Detect which cell encompasses the target text, then output its [X, Y] center coordinate. 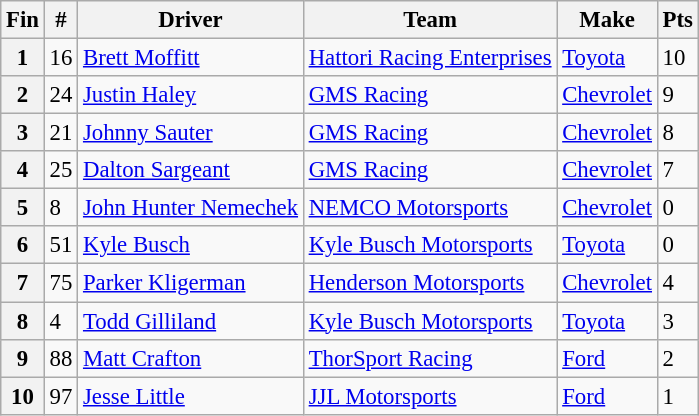
88 [60, 358]
Todd Gilliland [191, 321]
Driver [191, 20]
Johnny Sauter [191, 133]
Kyle Busch [191, 245]
John Hunter Nemechek [191, 208]
Team [430, 20]
21 [60, 133]
5 [23, 208]
Pts [678, 20]
24 [60, 95]
97 [60, 396]
Parker Kligerman [191, 283]
Justin Haley [191, 95]
Jesse Little [191, 396]
Fin [23, 20]
Make [607, 20]
75 [60, 283]
# [60, 20]
Matt Crafton [191, 358]
JJL Motorsports [430, 396]
25 [60, 170]
ThorSport Racing [430, 358]
Brett Moffitt [191, 58]
NEMCO Motorsports [430, 208]
6 [23, 245]
Dalton Sargeant [191, 170]
16 [60, 58]
Hattori Racing Enterprises [430, 58]
51 [60, 245]
Henderson Motorsports [430, 283]
